Locate the cell with the specified text and output its [x, y] center coordinate. 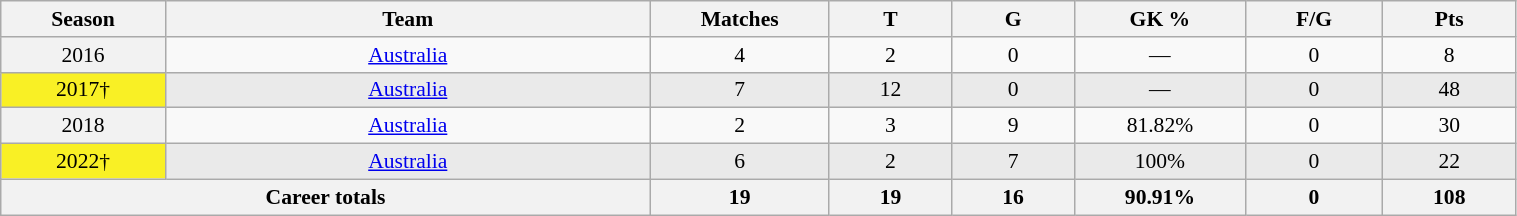
30 [1450, 126]
Team [408, 19]
GK % [1160, 19]
2016 [84, 55]
81.82% [1160, 126]
Pts [1450, 19]
100% [1160, 162]
16 [1014, 197]
2017† [84, 90]
2022† [84, 162]
22 [1450, 162]
12 [890, 90]
T [890, 19]
F/G [1314, 19]
8 [1450, 55]
4 [740, 55]
G [1014, 19]
9 [1014, 126]
6 [740, 162]
Career totals [326, 197]
48 [1450, 90]
3 [890, 126]
2018 [84, 126]
Matches [740, 19]
90.91% [1160, 197]
Season [84, 19]
108 [1450, 197]
